Scan for the cell matching the given text and deliver its (x, y) coordinate at center. 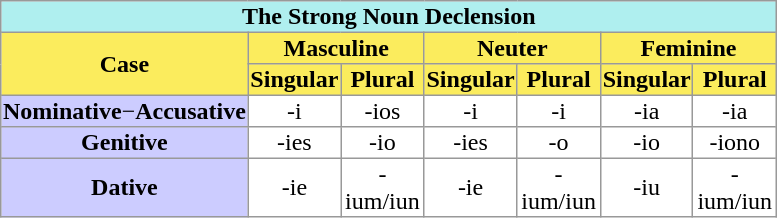
-o (559, 143)
-iono (735, 143)
Neuter (512, 48)
-iu (646, 187)
Masculine (336, 48)
Dative (124, 187)
Case (124, 64)
The Strong Noun Declension (389, 17)
Feminine (688, 48)
Nominative−Accusative (124, 111)
Genitive (124, 143)
-ios (383, 111)
